Determine the [X, Y] coordinate at the center of the cell enclosing the given text.  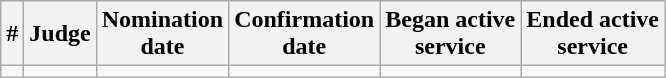
Ended activeservice [593, 34]
# [12, 34]
Began activeservice [450, 34]
Nominationdate [162, 34]
Confirmationdate [304, 34]
Judge [60, 34]
